Find where the given text appears and provide that cell's center as [X, Y] coordinate. 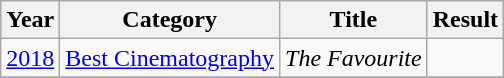
Title [354, 20]
Year [30, 20]
2018 [30, 58]
Category [170, 20]
The Favourite [354, 58]
Best Cinematography [170, 58]
Result [465, 20]
